Search for the cell housing the specified text and yield its [X, Y] center coordinate. 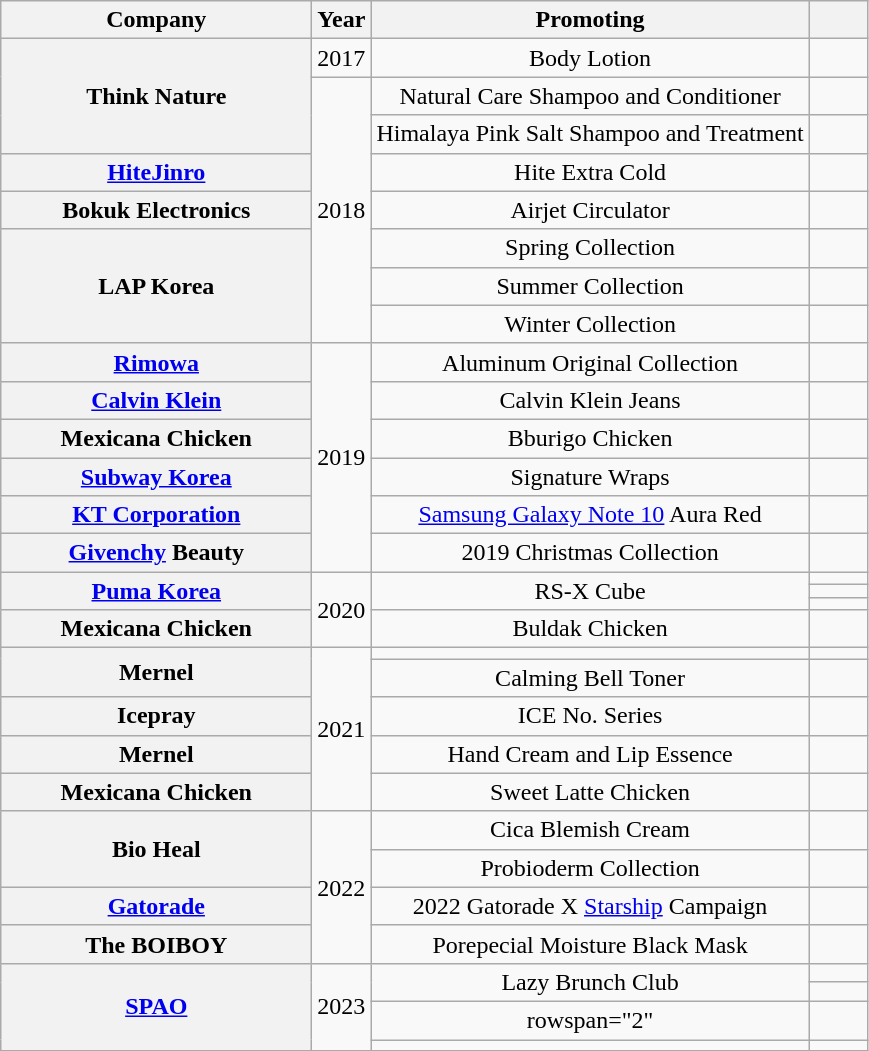
RS-X Cube [590, 591]
2021 [342, 730]
Airjet Circulator [590, 210]
2019 Christmas Collection [590, 553]
Hite Extra Cold [590, 172]
The BOIBOY [156, 944]
Icepray [156, 716]
Calvin Klein [156, 400]
Bio Heal [156, 849]
Signature Wraps [590, 477]
Winter Collection [590, 324]
HiteJinro [156, 172]
ICE No. Series [590, 716]
Buldak Chicken [590, 629]
Calvin Klein Jeans [590, 400]
Think Nature [156, 96]
Himalaya Pink Salt Shampoo and Treatment [590, 134]
Promoting [590, 20]
2017 [342, 58]
Natural Care Shampoo and Conditioner [590, 96]
SPAO [156, 1006]
Calming Bell Toner [590, 678]
2022 Gatorade X Starship Campaign [590, 906]
2020 [342, 610]
Samsung Galaxy Note 10 Aura Red [590, 515]
Cica Blemish Cream [590, 830]
LAP Korea [156, 286]
Bburigo Chicken [590, 438]
Lazy Brunch Club [590, 982]
Aluminum Original Collection [590, 362]
Givenchy Beauty [156, 553]
Year [342, 20]
Spring Collection [590, 248]
Gatorade [156, 906]
Summer Collection [590, 286]
Sweet Latte Chicken [590, 792]
2023 [342, 1006]
2019 [342, 457]
Hand Cream and Lip Essence [590, 754]
2018 [342, 210]
Puma Korea [156, 591]
2022 [342, 887]
Company [156, 20]
Porepecial Moisture Black Mask [590, 944]
Probioderm Collection [590, 868]
Rimowa [156, 362]
Body Lotion [590, 58]
Bokuk Electronics [156, 210]
KT Corporation [156, 515]
Subway Korea [156, 477]
rowspan="2" [590, 1020]
